For the text-containing cell, return its midpoint in (x, y) coordinate format. 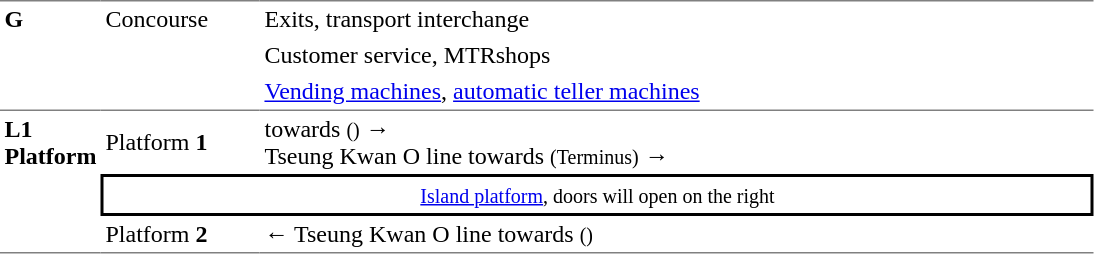
Customer service, MTRshops (677, 56)
← Tseung Kwan O line towards () (677, 235)
Platform 1 (180, 142)
Exits, transport interchange (677, 19)
Platform 2 (180, 235)
towards () → Tseung Kwan O line towards (Terminus) → (677, 142)
Island platform, doors will open on the right (598, 195)
L1Platform (50, 182)
Concourse (180, 56)
Vending machines, automatic teller machines (677, 93)
G (50, 56)
